For the text-containing cell, return its midpoint in (x, y) coordinate format. 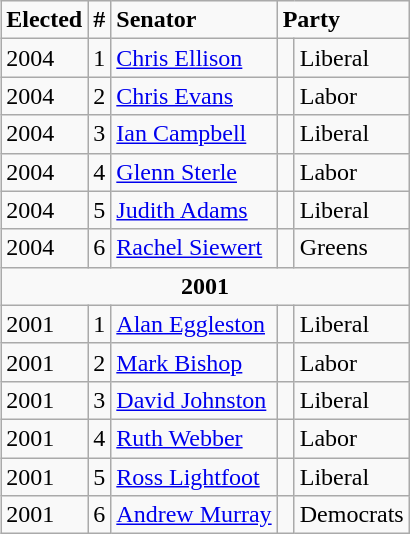
Mark Bishop (194, 362)
Democrats (352, 515)
Ruth Webber (194, 438)
Alan Eggleston (194, 324)
Judith Adams (194, 210)
Elected (44, 20)
# (100, 20)
Greens (352, 248)
Glenn Sterle (194, 172)
Rachel Siewert (194, 248)
Ross Lightfoot (194, 477)
David Johnston (194, 400)
Party (343, 20)
Senator (194, 20)
Chris Ellison (194, 58)
Ian Campbell (194, 134)
Andrew Murray (194, 515)
Chris Evans (194, 96)
